Search for the cell housing the specified text and yield its (X, Y) center coordinate. 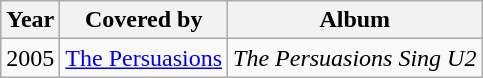
The Persuasions (144, 58)
2005 (30, 58)
The Persuasions Sing U2 (355, 58)
Year (30, 20)
Album (355, 20)
Covered by (144, 20)
